From the cell containing the given text, extract its center point as [x, y] coordinate. 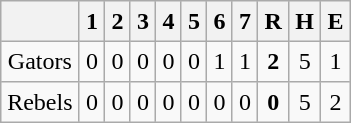
R [274, 21]
4 [169, 21]
7 [245, 21]
3 [143, 21]
Rebels [40, 102]
H [305, 21]
6 [220, 21]
E [336, 21]
Gators [40, 61]
